Find where the given text appears and provide that cell's center as (x, y) coordinate. 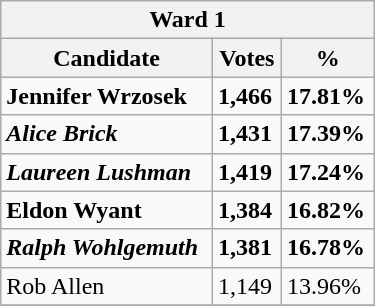
16.82% (328, 210)
1,466 (246, 96)
Eldon Wyant (107, 210)
Ward 1 (188, 20)
Rob Allen (107, 286)
1,381 (246, 248)
Alice Brick (107, 134)
17.39% (328, 134)
17.24% (328, 172)
17.81% (328, 96)
Laureen Lushman (107, 172)
Jennifer Wrzosek (107, 96)
1,419 (246, 172)
13.96% (328, 286)
1,431 (246, 134)
Votes (246, 58)
1,149 (246, 286)
Ralph Wohlgemuth (107, 248)
16.78% (328, 248)
1,384 (246, 210)
% (328, 58)
Candidate (107, 58)
